Determine the [x, y] coordinate at the center of the cell enclosing the given text.  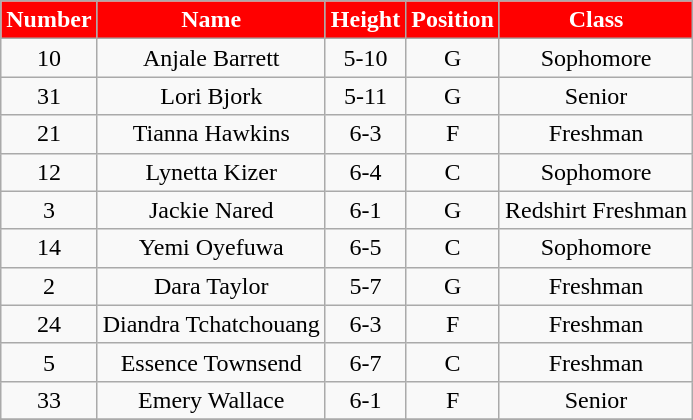
12 [49, 172]
Lynetta Kizer [211, 172]
5-10 [365, 58]
14 [49, 248]
6-5 [365, 248]
Anjale Barrett [211, 58]
Dara Taylor [211, 286]
3 [49, 210]
Height [365, 20]
Number [49, 20]
21 [49, 134]
Essence Townsend [211, 362]
33 [49, 400]
Class [596, 20]
31 [49, 96]
5-11 [365, 96]
2 [49, 286]
6-4 [365, 172]
Diandra Tchatchouang [211, 324]
Position [453, 20]
Lori Bjork [211, 96]
Jackie Nared [211, 210]
Name [211, 20]
5 [49, 362]
5-7 [365, 286]
10 [49, 58]
Redshirt Freshman [596, 210]
Yemi Oyefuwa [211, 248]
24 [49, 324]
Emery Wallace [211, 400]
Tianna Hawkins [211, 134]
6-7 [365, 362]
